Locate the cell with the specified text and output its [X, Y] center coordinate. 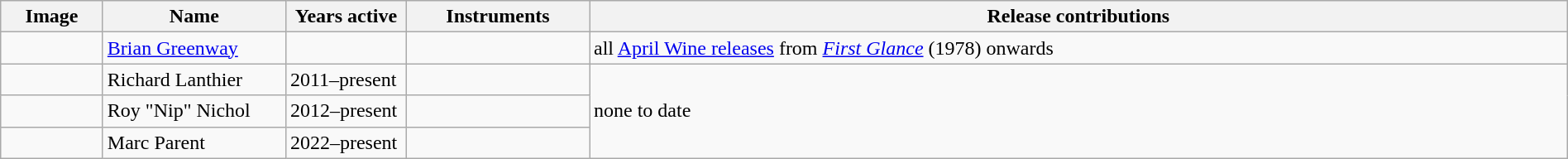
Roy "Nip" Nichol [194, 111]
all April Wine releases from First Glance (1978) onwards [1078, 48]
2022–present [346, 142]
Brian Greenway [194, 48]
Years active [346, 17]
Name [194, 17]
Richard Lanthier [194, 79]
2011–present [346, 79]
none to date [1078, 111]
Image [52, 17]
Marc Parent [194, 142]
Release contributions [1078, 17]
2012–present [346, 111]
Instruments [498, 17]
